For the text-containing cell, return its midpoint in (X, Y) coordinate format. 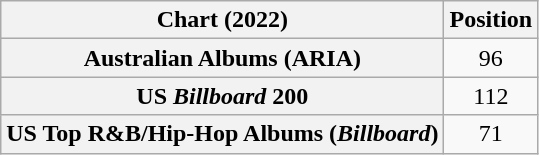
71 (491, 134)
Chart (2022) (222, 20)
Position (491, 20)
US Top R&B/Hip-Hop Albums (Billboard) (222, 134)
96 (491, 58)
112 (491, 96)
US Billboard 200 (222, 96)
Australian Albums (ARIA) (222, 58)
